Extract the [x, y] coordinate from the center of the cell holding the provided text.  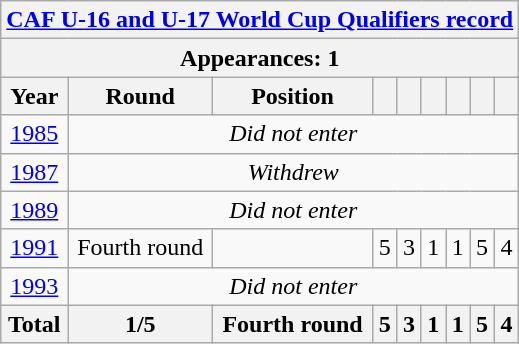
1987 [34, 172]
1991 [34, 248]
1/5 [140, 324]
1985 [34, 134]
1993 [34, 286]
Position [293, 96]
Year [34, 96]
CAF U-16 and U-17 World Cup Qualifiers record [260, 20]
Round [140, 96]
Withdrew [294, 172]
Appearances: 1 [260, 58]
Total [34, 324]
1989 [34, 210]
